Find where the given text appears and provide that cell's center as (x, y) coordinate. 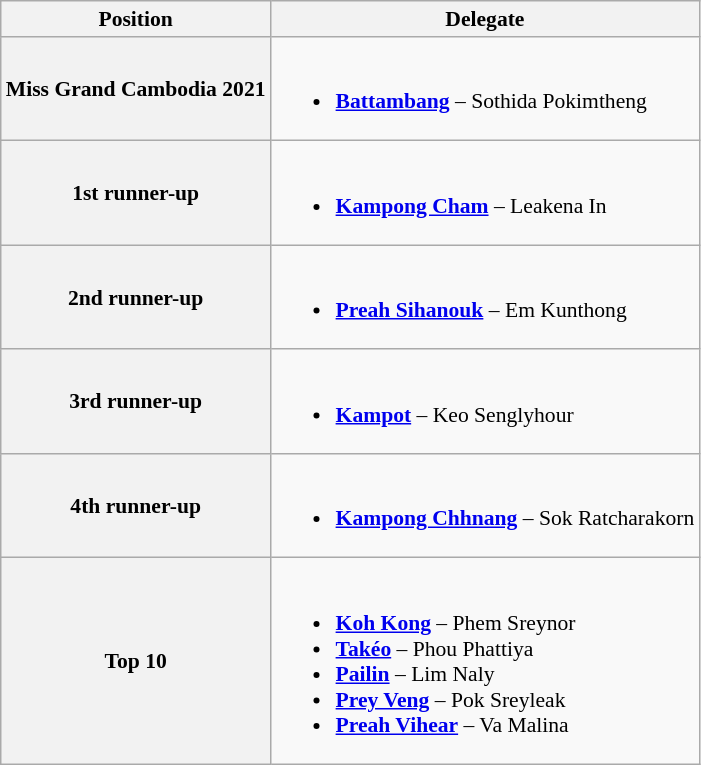
Kampong Chhnang – Sok Ratcharakorn (486, 506)
Kampong Cham – Leakena In (486, 193)
Preah Sihanouk – Em Kunthong (486, 297)
Position (136, 19)
Kampot – Keo Senglyhour (486, 402)
Koh Kong – Phem SreynorTakéo – Phou PhattiyaPailin – Lim NalyPrey Veng – Pok SreyleakPreah Vihear – Va Malina (486, 661)
Miss Grand Cambodia 2021 (136, 89)
Battambang – Sothida Pokimtheng (486, 89)
Delegate (486, 19)
2nd runner-up (136, 297)
4th runner-up (136, 506)
Top 10 (136, 661)
1st runner-up (136, 193)
3rd runner-up (136, 402)
